Identify which cell holds the provided text, then report its [X, Y] central coordinate. 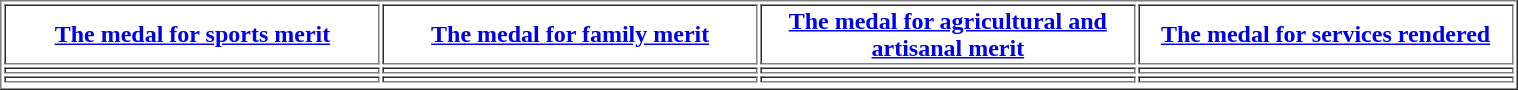
The medal for services rendered [1326, 34]
The medal for sports merit [192, 34]
The medal for agricultural and artisanal merit [948, 34]
The medal for family merit [570, 34]
